For the text-containing cell, return its midpoint in (X, Y) coordinate format. 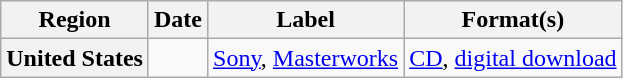
Date (178, 20)
Region (75, 20)
Format(s) (513, 20)
Sony, Masterworks (306, 58)
United States (75, 58)
Label (306, 20)
CD, digital download (513, 58)
